Capture the cell that displays the provided text and extract its (x, y) central coordinate. 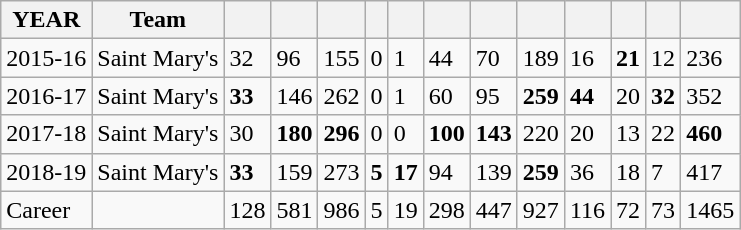
116 (587, 210)
189 (540, 58)
581 (294, 210)
95 (494, 96)
298 (446, 210)
262 (342, 96)
460 (710, 134)
7 (664, 172)
94 (446, 172)
60 (446, 96)
72 (628, 210)
927 (540, 210)
128 (248, 210)
273 (342, 172)
236 (710, 58)
180 (294, 134)
96 (294, 58)
2018-19 (46, 172)
19 (406, 210)
146 (294, 96)
447 (494, 210)
16 (587, 58)
YEAR (46, 20)
36 (587, 172)
12 (664, 58)
13 (628, 134)
159 (294, 172)
73 (664, 210)
417 (710, 172)
143 (494, 134)
30 (248, 134)
2017-18 (46, 134)
Team (158, 20)
986 (342, 210)
155 (342, 58)
2015-16 (46, 58)
21 (628, 58)
Career (46, 210)
17 (406, 172)
352 (710, 96)
22 (664, 134)
1465 (710, 210)
220 (540, 134)
100 (446, 134)
18 (628, 172)
2016-17 (46, 96)
70 (494, 58)
139 (494, 172)
296 (342, 134)
